Identify which cell holds the provided text, then report its [X, Y] central coordinate. 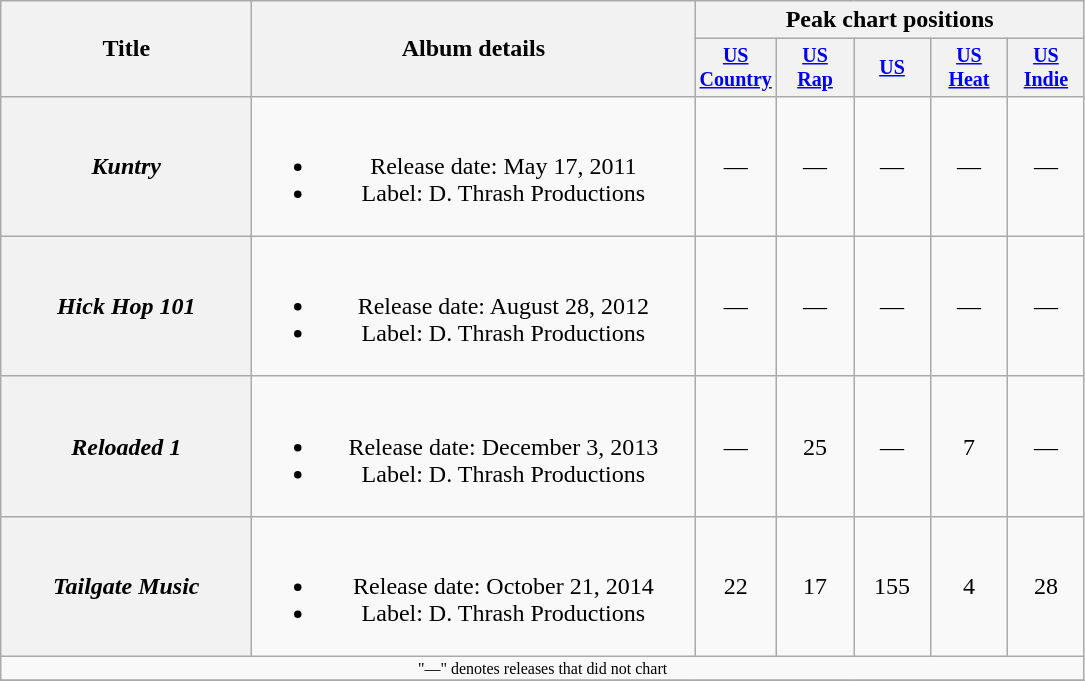
Hick Hop 101 [126, 306]
28 [1046, 586]
Kuntry [126, 166]
US [892, 68]
USHeat [968, 68]
25 [816, 446]
7 [968, 446]
Release date: May 17, 2011Label: D. Thrash Productions [474, 166]
4 [968, 586]
Tailgate Music [126, 586]
17 [816, 586]
US Country [736, 68]
Peak chart positions [890, 20]
22 [736, 586]
Release date: December 3, 2013Label: D. Thrash Productions [474, 446]
USIndie [1046, 68]
155 [892, 586]
"—" denotes releases that did not chart [543, 669]
Reloaded 1 [126, 446]
Release date: October 21, 2014Label: D. Thrash Productions [474, 586]
Release date: August 28, 2012Label: D. Thrash Productions [474, 306]
USRap [816, 68]
Album details [474, 49]
Title [126, 49]
